Capture the cell that displays the provided text and extract its (X, Y) central coordinate. 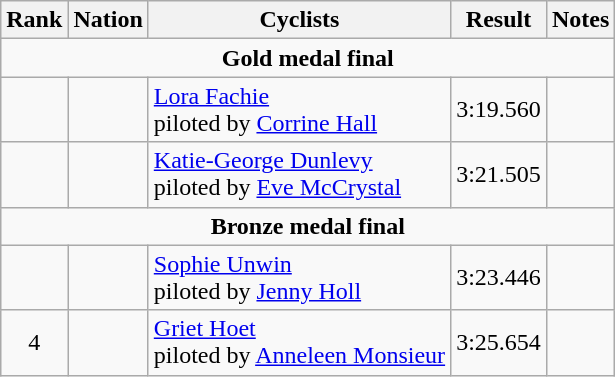
Rank (34, 20)
Gold medal final (308, 58)
Katie-George Dunlevypiloted by Eve McCrystal (299, 174)
Result (499, 20)
3:19.560 (499, 110)
Sophie Unwinpiloted by Jenny Holl (299, 278)
3:23.446 (499, 278)
4 (34, 342)
Nation (108, 20)
Cyclists (299, 20)
Notes (580, 20)
Lora Fachiepiloted by Corrine Hall (299, 110)
Bronze medal final (308, 226)
3:25.654 (499, 342)
Griet Hoetpiloted by Anneleen Monsieur (299, 342)
3:21.505 (499, 174)
